Return [X, Y] of the center of cell containing provided text 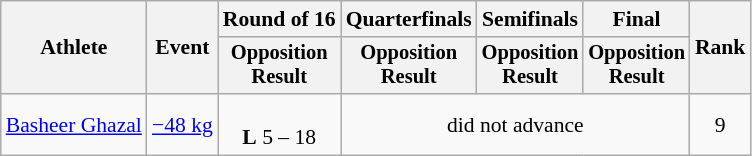
Quarterfinals [409, 19]
Semifinals [530, 19]
Rank [720, 48]
−48 kg [182, 124]
Basheer Ghazal [74, 124]
Athlete [74, 48]
L 5 – 18 [280, 124]
Final [636, 19]
did not advance [516, 124]
Round of 16 [280, 19]
Event [182, 48]
9 [720, 124]
